Pinpoint the cell where the given text exists, returning its [X, Y] midpoint coordinate. 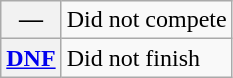
DNF [31, 58]
Did not compete [146, 20]
Did not finish [146, 58]
— [31, 20]
